Identify which cell holds the provided text, then report its [X, Y] central coordinate. 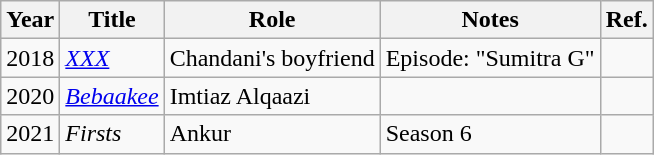
Year [30, 20]
2021 [30, 134]
Ref. [626, 20]
Imtiaz Alqaazi [272, 96]
Bebaakee [112, 96]
XXX [112, 58]
2020 [30, 96]
Firsts [112, 134]
Title [112, 20]
Ankur [272, 134]
Episode: "Sumitra G" [490, 58]
Chandani's boyfriend [272, 58]
Role [272, 20]
Season 6 [490, 134]
2018 [30, 58]
Notes [490, 20]
